Search for the cell housing the specified text and yield its [x, y] center coordinate. 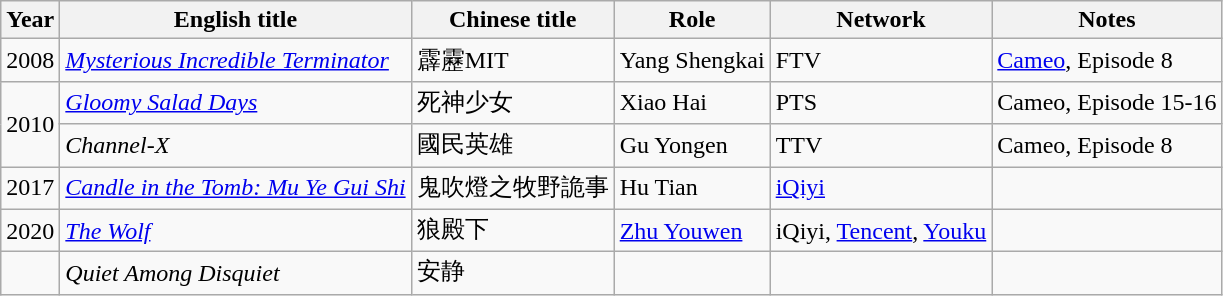
Mysterious Incredible Terminator [236, 60]
iQiyi, Tencent, Youku [881, 230]
2017 [30, 188]
English title [236, 20]
Yang Shengkai [692, 60]
Role [692, 20]
安静 [512, 274]
2008 [30, 60]
Gloomy Salad Days [236, 102]
國民英雄 [512, 146]
鬼吹燈之牧野詭事 [512, 188]
iQiyi [881, 188]
The Wolf [236, 230]
霹靂MIT [512, 60]
Year [30, 20]
2010 [30, 124]
Candle in the Tomb: Mu Ye Gui Shi [236, 188]
狼殿下 [512, 230]
死神少女 [512, 102]
Cameo, Episode 15-16 [1107, 102]
Zhu Youwen [692, 230]
Xiao Hai [692, 102]
PTS [881, 102]
FTV [881, 60]
Channel-X [236, 146]
TTV [881, 146]
Chinese title [512, 20]
Quiet Among Disquiet [236, 274]
Network [881, 20]
2020 [30, 230]
Hu Tian [692, 188]
Notes [1107, 20]
Gu Yongen [692, 146]
